Identify which cell holds the provided text, then report its [X, Y] central coordinate. 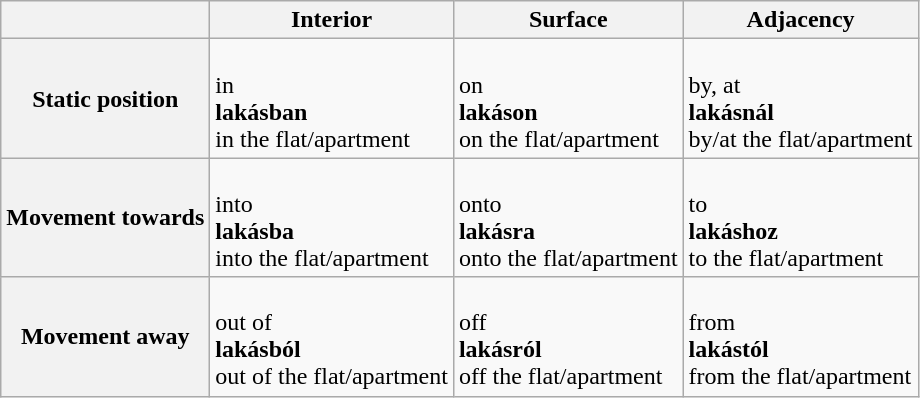
tolakáshozto the flat/apartment [800, 218]
Interior [332, 20]
onlakásonon the flat/apartment [568, 98]
Adjacency [800, 20]
Static position [106, 98]
Surface [568, 20]
inlakásbanin the flat/apartment [332, 98]
intolakásbainto the flat/apartment [332, 218]
fromlakástólfrom the flat/apartment [800, 336]
by, atlakásnálby/at the flat/apartment [800, 98]
offlakásróloff the flat/apartment [568, 336]
Movement away [106, 336]
ontolakásraonto the flat/apartment [568, 218]
Movement towards [106, 218]
out oflakásbólout of the flat/apartment [332, 336]
